Output the [x, y] coordinate of the center of the cell containing the given text.  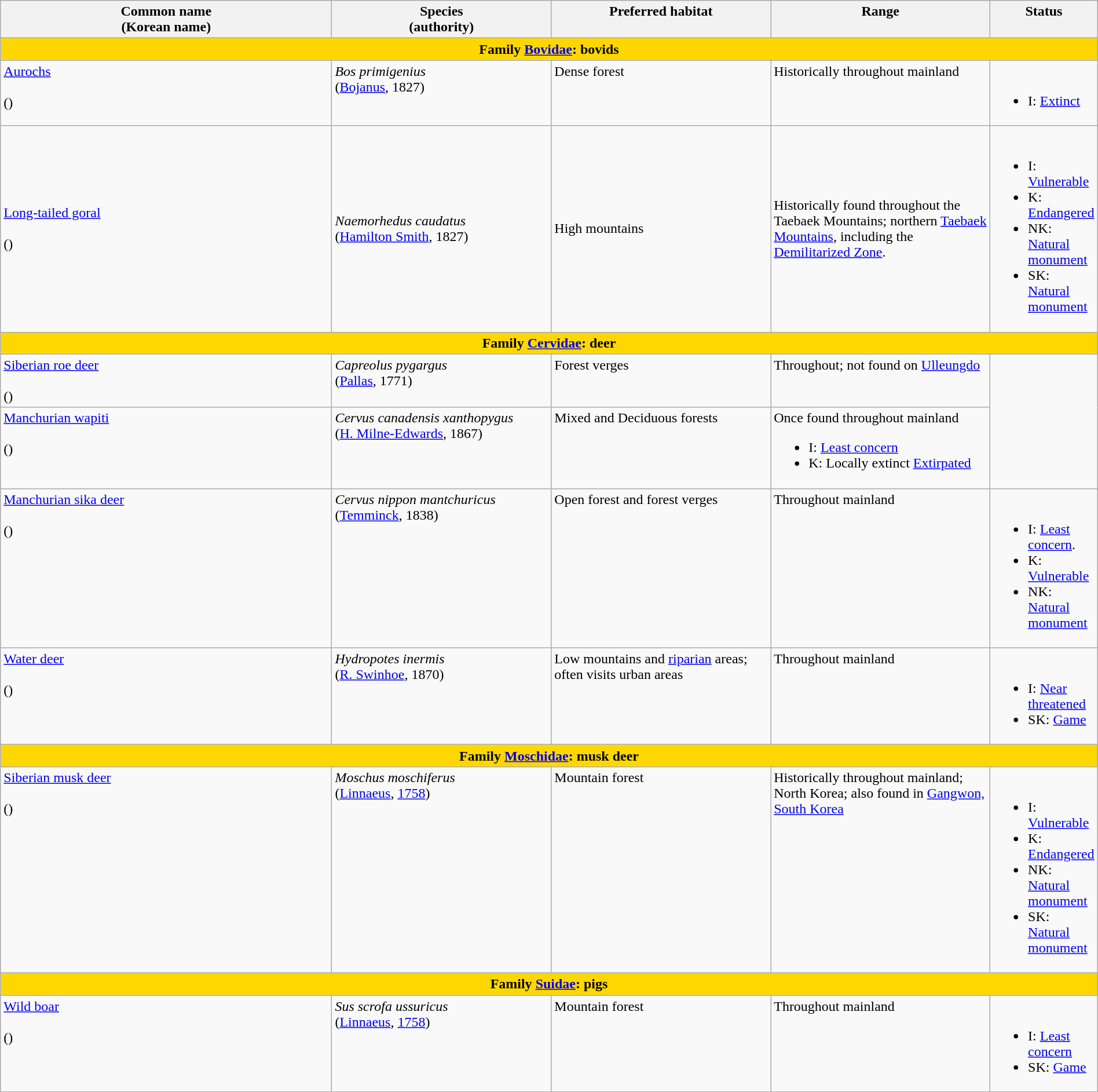
Common name(Korean name) [166, 20]
Long-tailed goral () [166, 229]
I: Extinct [1044, 93]
I: Near threatenedSK: Game [1044, 696]
I: Least concernSK: Game [1044, 1044]
Cervus nippon mantchuricus(Temminck, 1838) [441, 568]
Range [880, 20]
Siberian musk deer () [166, 870]
Forest verges [661, 381]
Sus scrofa ussuricus(Linnaeus, 1758) [441, 1044]
Family Cervidae: deer [549, 343]
Moschus moschiferus(Linnaeus, 1758) [441, 870]
I: Least concern.K: VulnerableNK: Natural monument [1044, 568]
Throughout; not found on Ulleungdo [880, 381]
Manchurian wapiti() [166, 448]
Low mountains and riparian areas; often visits urban areas [661, 696]
Hydropotes inermis(R. Swinhoe, 1870) [441, 696]
Bos primigenius(Bojanus, 1827) [441, 93]
Species(authority) [441, 20]
Siberian roe deer () [166, 381]
Once found throughout mainlandI: Least concernK: Locally extinct Extirpated [880, 448]
Open forest and forest verges [661, 568]
Preferred habitat [661, 20]
Aurochs () [166, 93]
Mixed and Deciduous forests [661, 448]
Naemorhedus caudatus(Hamilton Smith, 1827) [441, 229]
High mountains [661, 229]
Historically throughout mainland [880, 93]
Historically throughout mainland; North Korea; also found in Gangwon, South Korea [880, 870]
Cervus canadensis xanthopygus(H. Milne-Edwards, 1867) [441, 448]
Family Moschidae: musk deer [549, 755]
Family Bovidae: bovids [549, 49]
Manchurian sika deer () [166, 568]
Dense forest [661, 93]
Status [1044, 20]
Family Suidae: pigs [549, 984]
Capreolus pygargus(Pallas, 1771) [441, 381]
Wild boar () [166, 1044]
Water deer () [166, 696]
Historically found throughout the Taebaek Mountains; northern Taebaek Mountains, including the Demilitarized Zone. [880, 229]
